Scan for the cell matching the given text and deliver its (X, Y) coordinate at center. 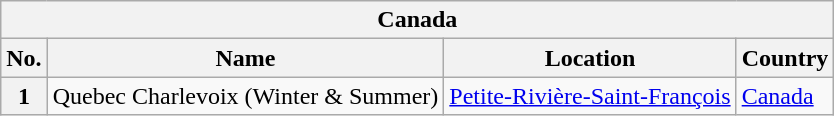
Petite-Rivière-Saint-François (590, 96)
1 (24, 96)
No. (24, 58)
Quebec Charlevoix (Winter & Summer) (246, 96)
Country (785, 58)
Name (246, 58)
Location (590, 58)
